Locate the cell with the specified text and output its [x, y] center coordinate. 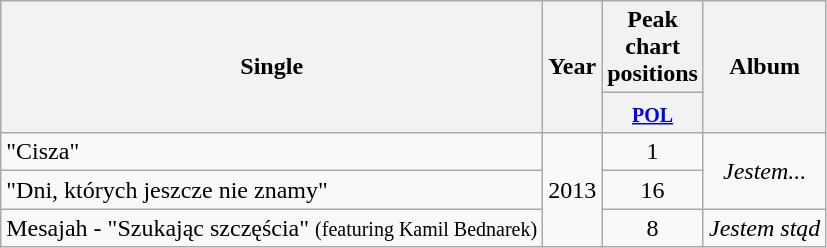
Jestem... [764, 171]
8 [653, 228]
Album [764, 67]
Peak chart positions [653, 47]
Year [572, 67]
"Dni, których jeszcze nie znamy" [272, 190]
Mesajah - "Szukając szczęścia" (featuring Kamil Bednarek) [272, 228]
Jestem stąd [764, 228]
2013 [572, 190]
1 [653, 152]
"Cisza" [272, 152]
Single [272, 67]
POL [653, 113]
16 [653, 190]
